Extract the [X, Y] coordinate from the center of the cell holding the provided text.  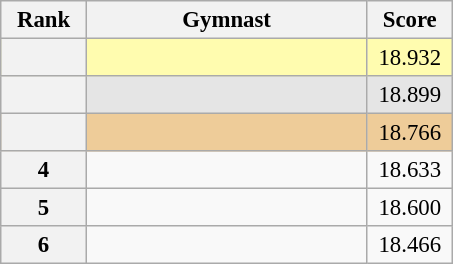
18.932 [410, 58]
18.600 [410, 208]
Rank [44, 20]
6 [44, 245]
5 [44, 208]
18.633 [410, 170]
18.466 [410, 245]
18.899 [410, 95]
18.766 [410, 133]
4 [44, 170]
Score [410, 20]
Gymnast [226, 20]
